From the cell containing the given text, extract its center point as (X, Y) coordinate. 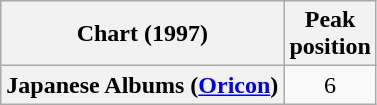
Japanese Albums (Oricon) (142, 85)
Chart (1997) (142, 34)
6 (330, 85)
Peak position (330, 34)
